Provide the (x, y) coordinate of the cell's center where the given text is located.  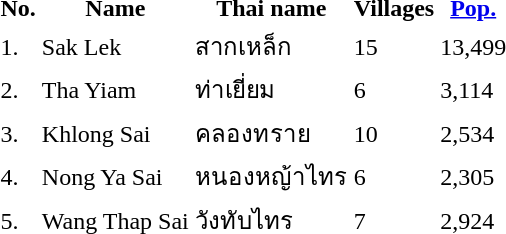
หนองหญ้าไทร (271, 176)
คลองทราย (271, 133)
10 (394, 133)
Sak Lek (115, 46)
สากเหล็ก (271, 46)
Tha Yiam (115, 90)
Nong Ya Sai (115, 176)
ท่าเยี่ยม (271, 90)
15 (394, 46)
Khlong Sai (115, 133)
